Identify which cell holds the provided text, then report its (x, y) central coordinate. 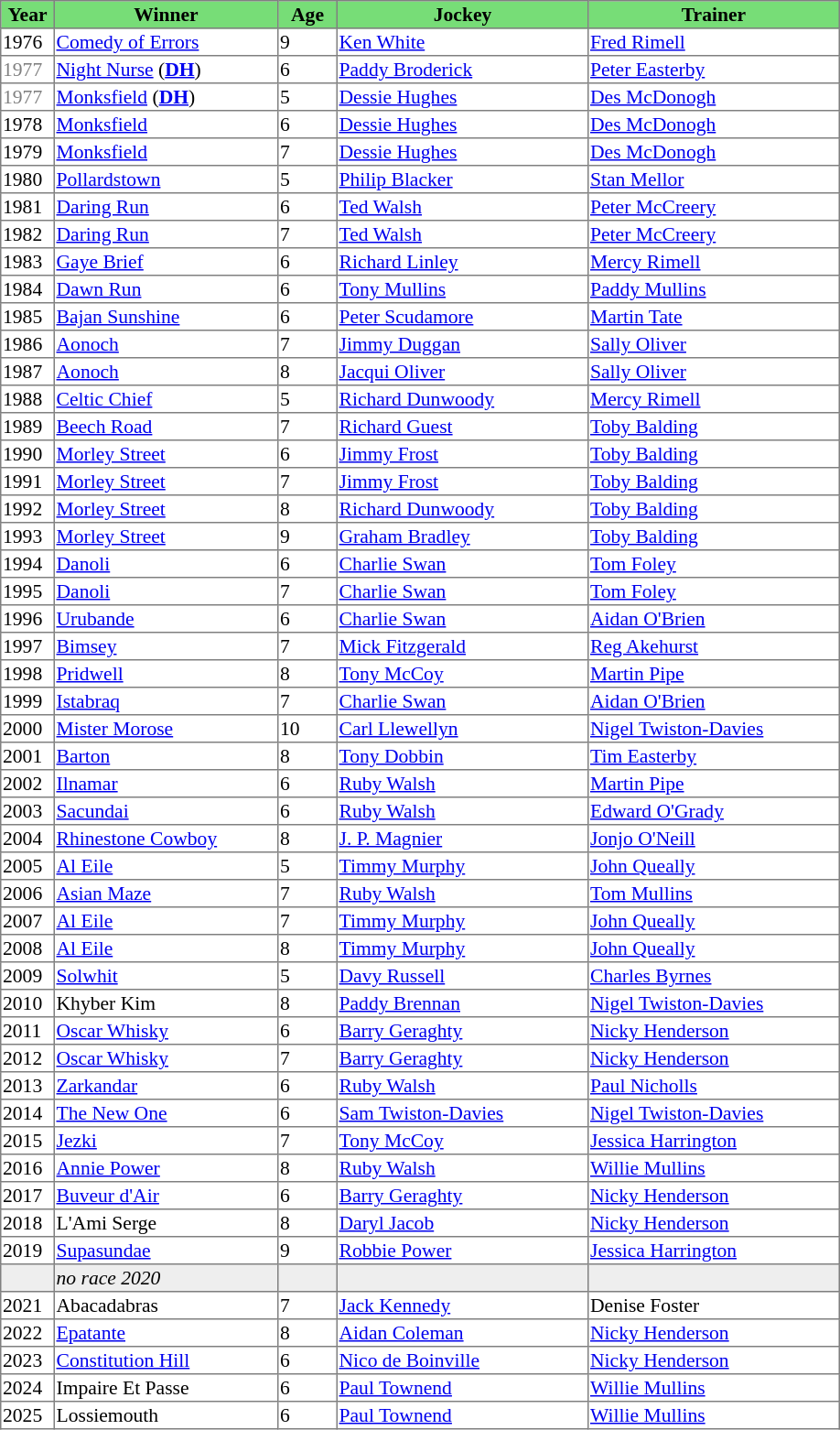
1992 (27, 509)
Epatante (166, 1333)
Lossiemouth (166, 1415)
1979 (27, 152)
Constitution Hill (166, 1360)
1980 (27, 179)
1996 (27, 619)
Jimmy Duggan (462, 344)
Comedy of Errors (166, 42)
Abacadabras (166, 1305)
2000 (27, 729)
Impaire Et Passe (166, 1388)
Urubande (166, 619)
2003 (27, 811)
2008 (27, 948)
2012 (27, 1058)
1998 (27, 674)
Sam Twiston-Davies (462, 1113)
1986 (27, 344)
1985 (27, 317)
Zarkandar (166, 1086)
Gaye Brief (166, 262)
Bimsey (166, 646)
1982 (27, 234)
1987 (27, 372)
1983 (27, 262)
Khyber Kim (166, 1003)
Daryl Jacob (462, 1223)
Supasundae (166, 1251)
Peter Scudamore (462, 317)
Tony Mullins (462, 289)
2022 (27, 1333)
1999 (27, 701)
2002 (27, 784)
Mick Fitzgerald (462, 646)
Edward O'Grady (714, 811)
2010 (27, 1003)
Jacqui Oliver (462, 372)
2025 (27, 1415)
Jonjo O'Neill (714, 839)
Ilnamar (166, 784)
2024 (27, 1388)
1990 (27, 454)
Peter Easterby (714, 70)
Rhinestone Cowboy (166, 839)
1993 (27, 536)
Stan Mellor (714, 179)
2023 (27, 1360)
1994 (27, 564)
1991 (27, 482)
Nico de Boinville (462, 1360)
Sacundai (166, 811)
Solwhit (166, 976)
Tony Dobbin (462, 756)
Trainer (714, 15)
1984 (27, 289)
2021 (27, 1305)
2019 (27, 1251)
Ken White (462, 42)
Paddy Broderick (462, 70)
Philip Blacker (462, 179)
Year (27, 15)
2018 (27, 1223)
2005 (27, 866)
2009 (27, 976)
1978 (27, 125)
Robbie Power (462, 1251)
Pollardstown (166, 179)
2013 (27, 1086)
2001 (27, 756)
1995 (27, 591)
1997 (27, 646)
2011 (27, 1031)
Jockey (462, 15)
Aidan Coleman (462, 1333)
Night Nurse (DH) (166, 70)
Richard Linley (462, 262)
Beech Road (166, 427)
2007 (27, 921)
Reg Akehurst (714, 646)
Annie Power (166, 1168)
2016 (27, 1168)
Denise Foster (714, 1305)
2017 (27, 1196)
The New One (166, 1113)
Dawn Run (166, 289)
1976 (27, 42)
2004 (27, 839)
Jezki (166, 1141)
Pridwell (166, 674)
Bajan Sunshine (166, 317)
Jack Kennedy (462, 1305)
J. P. Magnier (462, 839)
Martin Tate (714, 317)
2015 (27, 1141)
2006 (27, 894)
no race 2020 (166, 1278)
Barton (166, 756)
Paddy Brennan (462, 1003)
1981 (27, 207)
Tom Mullins (714, 894)
Asian Maze (166, 894)
Istabraq (166, 701)
Davy Russell (462, 976)
Paddy Mullins (714, 289)
2014 (27, 1113)
Winner (166, 15)
Celtic Chief (166, 399)
10 (307, 729)
Tim Easterby (714, 756)
L'Ami Serge (166, 1223)
Charles Byrnes (714, 976)
Mister Morose (166, 729)
Carl Llewellyn (462, 729)
Fred Rimell (714, 42)
1988 (27, 399)
Age (307, 15)
Monksfield (DH) (166, 97)
Buveur d'Air (166, 1196)
1989 (27, 427)
Paul Nicholls (714, 1086)
Graham Bradley (462, 536)
Richard Guest (462, 427)
